Determine the [X, Y] coordinate at the center of the cell enclosing the given text.  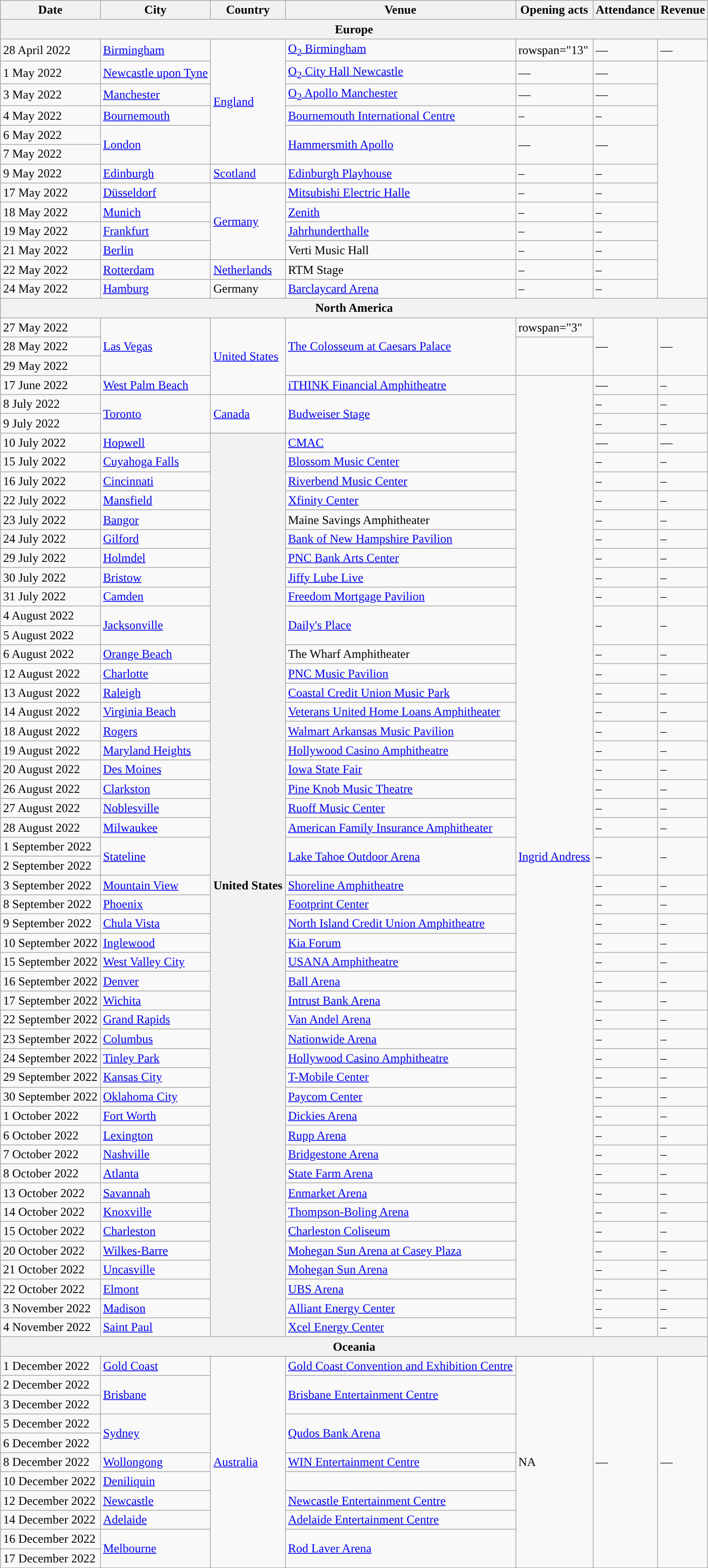
Wichita [155, 1001]
Inglewood [155, 943]
Rod Laver Arena [400, 1549]
NA [554, 1462]
UBS Arena [400, 1289]
8 July 2022 [51, 404]
Bournemouth International Centre [400, 116]
Knoxville [155, 1212]
O2 Apollo Manchester [400, 95]
West Valley City [155, 962]
9 July 2022 [51, 423]
Rupp Arena [400, 1135]
24 September 2022 [51, 1058]
O2 City Hall Newcastle [400, 72]
Date [51, 10]
Charlotte [155, 674]
4 August 2022 [51, 616]
Wollongong [155, 1462]
Veterans United Home Loans Amphitheater [400, 712]
North America [354, 308]
Birmingham [155, 50]
1 October 2022 [51, 1116]
WIN Entertainment Centre [400, 1462]
27 May 2022 [51, 327]
28 May 2022 [51, 347]
30 September 2022 [51, 1097]
Mohegan Sun Arena [400, 1270]
Maryland Heights [155, 750]
Mountain View [155, 885]
Uncasville [155, 1270]
Revenue [683, 10]
17 June 2022 [51, 385]
30 July 2022 [51, 577]
29 July 2022 [51, 558]
22 July 2022 [51, 500]
PNC Music Pavilion [400, 674]
Bangor [155, 519]
Denver [155, 981]
24 May 2022 [51, 289]
13 August 2022 [51, 693]
Clarkston [155, 789]
Düsseldorf [155, 193]
rowspan="3" [554, 327]
17 September 2022 [51, 1001]
20 August 2022 [51, 770]
Bank of New Hampshire Pavilion [400, 539]
17 May 2022 [51, 193]
Cincinnati [155, 481]
Elmont [155, 1289]
London [155, 145]
Brisbane [155, 1395]
Columbus [155, 1039]
31 July 2022 [51, 596]
PNC Bank Arts Center [400, 558]
City [155, 10]
Xcel Energy Center [400, 1327]
6 December 2022 [51, 1443]
20 October 2022 [51, 1251]
RTM Stage [400, 269]
Gold Coast Convention and Exhibition Centre [400, 1366]
Ingrid Andress [554, 856]
Bridgestone Arena [400, 1154]
Blossom Music Center [400, 462]
Atlanta [155, 1173]
Melbourne [155, 1549]
9 September 2022 [51, 924]
10 December 2022 [51, 1481]
Noblesville [155, 808]
9 May 2022 [51, 173]
16 July 2022 [51, 481]
16 September 2022 [51, 981]
Charleston [155, 1231]
Hamburg [155, 289]
The Colosseum at Caesars Palace [400, 347]
Ruoff Music Center [400, 808]
Verti Music Hall [400, 250]
North Island Credit Union Amphitheatre [400, 924]
O2 Birmingham [400, 50]
Barclaycard Arena [400, 289]
Riverbend Music Center [400, 481]
Paycom Center [400, 1097]
22 May 2022 [51, 269]
6 May 2022 [51, 135]
rowspan="13" [554, 50]
Daily's Place [400, 626]
29 September 2022 [51, 1077]
Edinburgh [155, 173]
Bournemouth [155, 116]
3 May 2022 [51, 95]
Newcastle [155, 1500]
Tinley Park [155, 1058]
Fort Worth [155, 1116]
Camden [155, 596]
Milwaukee [155, 827]
USANA Amphitheatre [400, 962]
Australia [248, 1462]
Footprint Center [400, 904]
8 October 2022 [51, 1173]
6 August 2022 [51, 654]
27 August 2022 [51, 808]
Holmdel [155, 558]
7 October 2022 [51, 1154]
iTHINK Financial Amphitheatre [400, 385]
13 October 2022 [51, 1193]
Coastal Credit Union Music Park [400, 693]
22 October 2022 [51, 1289]
Kia Forum [400, 943]
10 July 2022 [51, 443]
Madison [155, 1308]
Dickies Arena [400, 1116]
Wilkes-Barre [155, 1251]
Phoenix [155, 904]
1 December 2022 [51, 1366]
Van Andel Arena [400, 1020]
Berlin [155, 250]
Charleston Coliseum [400, 1231]
28 April 2022 [51, 50]
Mitsubishi Electric Halle [400, 193]
Kansas City [155, 1077]
T-Mobile Center [400, 1077]
3 September 2022 [51, 885]
Sydney [155, 1433]
15 July 2022 [51, 462]
26 August 2022 [51, 789]
12 August 2022 [51, 674]
1 September 2022 [51, 846]
Walmart Arkansas Music Pavilion [400, 731]
Shoreline Amphitheatre [400, 885]
Scotland [248, 173]
Mohegan Sun Arena at Casey Plaza [400, 1251]
6 October 2022 [51, 1135]
Toronto [155, 414]
15 October 2022 [51, 1231]
Nashville [155, 1154]
Virginia Beach [155, 712]
23 July 2022 [51, 519]
19 August 2022 [51, 750]
Pine Knob Music Theatre [400, 789]
Newcastle Entertainment Centre [400, 1500]
CMAC [400, 443]
29 May 2022 [51, 366]
21 October 2022 [51, 1270]
Hammersmith Apollo [400, 145]
Nationwide Arena [400, 1039]
14 August 2022 [51, 712]
Deniliquin [155, 1481]
Cuyahoga Falls [155, 462]
The Wharf Amphitheater [400, 654]
8 December 2022 [51, 1462]
Enmarket Arena [400, 1193]
Adelaide Entertainment Centre [400, 1519]
American Family Insurance Amphitheater [400, 827]
Des Moines [155, 770]
18 August 2022 [51, 731]
Stateline [155, 856]
Zenith [400, 212]
14 December 2022 [51, 1519]
State Farm Arena [400, 1173]
15 September 2022 [51, 962]
4 May 2022 [51, 116]
4 November 2022 [51, 1327]
Netherlands [248, 269]
2 December 2022 [51, 1385]
Frankfurt [155, 231]
Intrust Bank Arena [400, 1001]
5 December 2022 [51, 1423]
3 December 2022 [51, 1404]
Orange Beach [155, 654]
28 August 2022 [51, 827]
14 October 2022 [51, 1212]
21 May 2022 [51, 250]
Europe [354, 29]
Adelaide [155, 1519]
Rotterdam [155, 269]
Savannah [155, 1193]
7 May 2022 [51, 154]
Canada [248, 414]
Oceania [354, 1347]
Raleigh [155, 693]
Venue [400, 10]
Rogers [155, 731]
12 December 2022 [51, 1500]
Edinburgh Playhouse [400, 173]
3 November 2022 [51, 1308]
Grand Rapids [155, 1020]
17 December 2022 [51, 1558]
Jahrhunderthalle [400, 231]
Lake Tahoe Outdoor Arena [400, 856]
16 December 2022 [51, 1539]
Xfinity Center [400, 500]
2 September 2022 [51, 866]
Hopwell [155, 443]
Jiffy Lube Live [400, 577]
19 May 2022 [51, 231]
Budweiser Stage [400, 414]
22 September 2022 [51, 1020]
8 September 2022 [51, 904]
23 September 2022 [51, 1039]
West Palm Beach [155, 385]
England [248, 101]
1 May 2022 [51, 72]
Mansfield [155, 500]
Qudos Bank Arena [400, 1433]
Saint Paul [155, 1327]
Oklahoma City [155, 1097]
Country [248, 10]
10 September 2022 [51, 943]
24 July 2022 [51, 539]
Ball Arena [400, 981]
Munich [155, 212]
Las Vegas [155, 347]
Bristow [155, 577]
Brisbane Entertainment Centre [400, 1395]
Thompson-Boling Arena [400, 1212]
Opening acts [554, 10]
18 May 2022 [51, 212]
Attendance [625, 10]
Lexington [155, 1135]
Gold Coast [155, 1366]
Maine Savings Amphitheater [400, 519]
5 August 2022 [51, 635]
Newcastle upon Tyne [155, 72]
Chula Vista [155, 924]
Freedom Mortgage Pavilion [400, 596]
Jacksonville [155, 626]
Alliant Energy Center [400, 1308]
Manchester [155, 95]
Iowa State Fair [400, 770]
Gilford [155, 539]
